Return the [x, y] coordinate for the center point of the cell that contains the specified text.  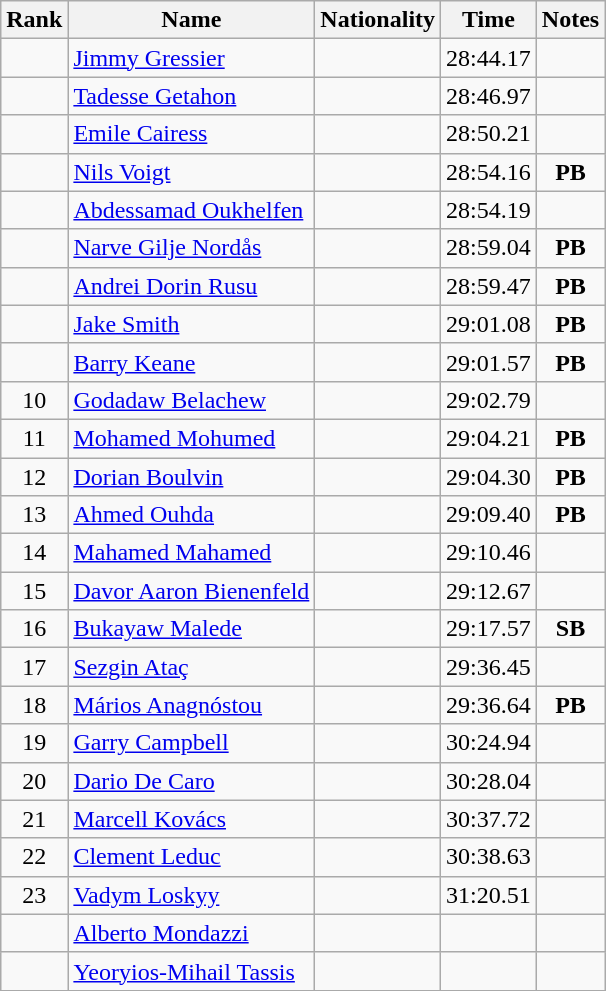
29:36.45 [489, 667]
30:28.04 [489, 781]
28:54.16 [489, 172]
19 [34, 743]
Ahmed Ouhda [192, 515]
Emile Cairess [192, 134]
29:12.67 [489, 591]
29:10.46 [489, 553]
29:36.64 [489, 705]
20 [34, 781]
16 [34, 629]
Tadesse Getahon [192, 96]
29:17.57 [489, 629]
13 [34, 515]
15 [34, 591]
Clement Leduc [192, 857]
Time [489, 20]
30:38.63 [489, 857]
Barry Keane [192, 362]
29:09.40 [489, 515]
Nationality [378, 20]
Godadaw Belachew [192, 400]
Davor Aaron Bienenfeld [192, 591]
Dario De Caro [192, 781]
30:37.72 [489, 819]
29:04.30 [489, 477]
12 [34, 477]
Jake Smith [192, 324]
11 [34, 438]
29:02.79 [489, 400]
28:50.21 [489, 134]
Alberto Mondazzi [192, 933]
Mahamed Mahamed [192, 553]
30:24.94 [489, 743]
Rank [34, 20]
Dorian Boulvin [192, 477]
14 [34, 553]
31:20.51 [489, 895]
Bukayaw Malede [192, 629]
23 [34, 895]
21 [34, 819]
Nils Voigt [192, 172]
Abdessamad Oukhelfen [192, 210]
28:59.47 [489, 286]
18 [34, 705]
Notes [570, 20]
28:44.17 [489, 58]
28:59.04 [489, 248]
29:01.57 [489, 362]
Narve Gilje Nordås [192, 248]
Vadym Loskyy [192, 895]
SB [570, 629]
Jimmy Gressier [192, 58]
Name [192, 20]
10 [34, 400]
22 [34, 857]
Yeoryios-Mihail Tassis [192, 971]
28:46.97 [489, 96]
17 [34, 667]
Andrei Dorin Rusu [192, 286]
Marcell Kovács [192, 819]
Sezgin Ataç [192, 667]
Garry Campbell [192, 743]
28:54.19 [489, 210]
29:04.21 [489, 438]
29:01.08 [489, 324]
Mários Anagnóstou [192, 705]
Mohamed Mohumed [192, 438]
